Capture the cell that displays the provided text and extract its (X, Y) central coordinate. 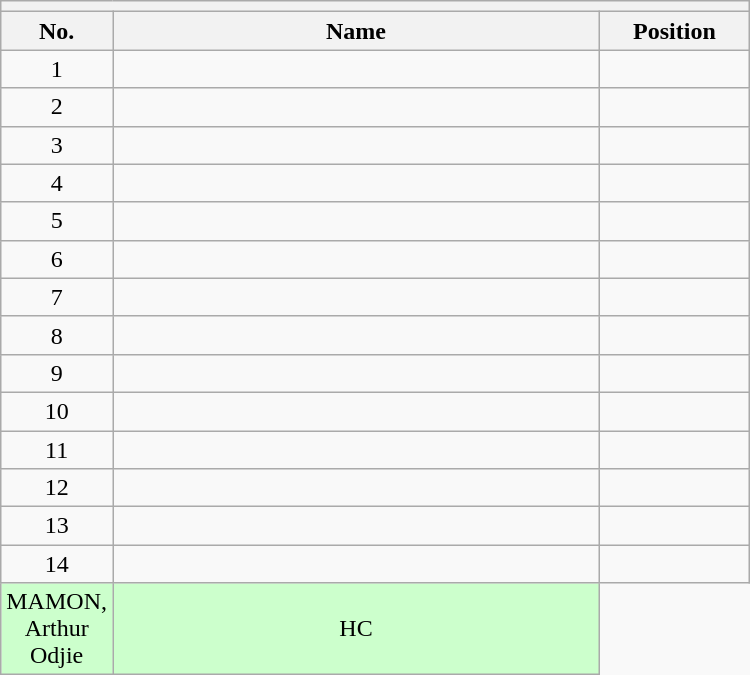
9 (57, 373)
11 (57, 449)
7 (57, 297)
8 (57, 335)
Position (675, 31)
4 (57, 183)
MAMON, Arthur Odjie (57, 629)
5 (57, 221)
10 (57, 411)
14 (57, 564)
HC (356, 629)
Name (356, 31)
2 (57, 107)
12 (57, 488)
No. (57, 31)
6 (57, 259)
1 (57, 69)
3 (57, 145)
13 (57, 526)
